Return (x, y) of the center of cell containing provided text 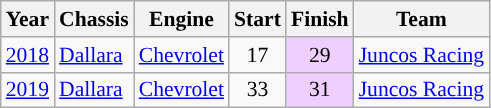
Engine (182, 19)
2019 (28, 90)
Team (422, 19)
33 (258, 90)
2018 (28, 55)
31 (320, 90)
17 (258, 55)
Start (258, 19)
Chassis (94, 19)
29 (320, 55)
Finish (320, 19)
Year (28, 19)
